Determine the (X, Y) coordinate at the center of the cell enclosing the given text.  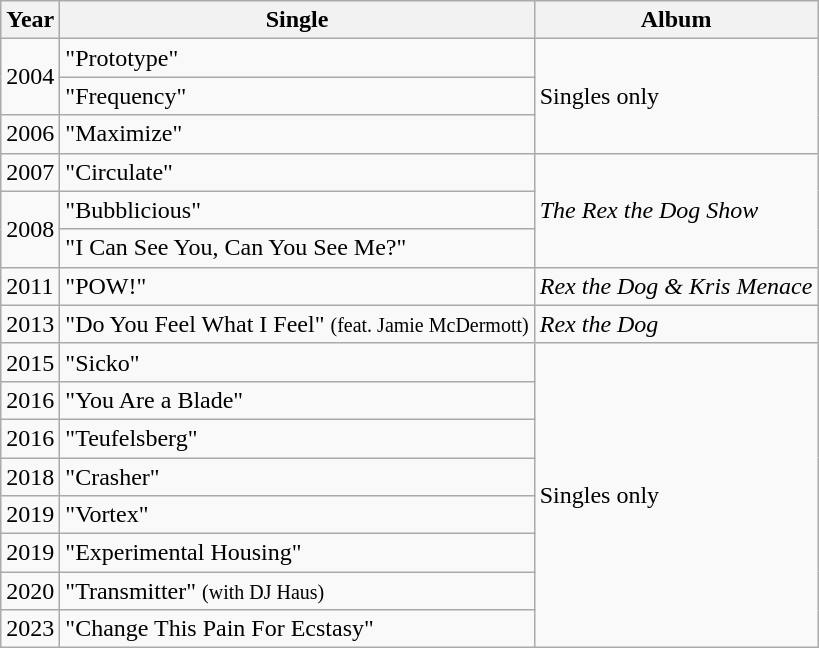
Year (30, 20)
The Rex the Dog Show (676, 210)
"Prototype" (297, 58)
"Crasher" (297, 477)
"Circulate" (297, 172)
Rex the Dog & Kris Menace (676, 286)
"Frequency" (297, 96)
2006 (30, 134)
2018 (30, 477)
"Transmitter" (with DJ Haus) (297, 591)
2007 (30, 172)
"Vortex" (297, 515)
Single (297, 20)
"POW!" (297, 286)
"Do You Feel What I Feel" (feat. Jamie McDermott) (297, 324)
"You Are a Blade" (297, 400)
"I Can See You, Can You See Me?" (297, 248)
"Teufelsberg" (297, 438)
2020 (30, 591)
Album (676, 20)
"Change This Pain For Ecstasy" (297, 629)
2015 (30, 362)
2004 (30, 77)
"Sicko" (297, 362)
Rex the Dog (676, 324)
2023 (30, 629)
2008 (30, 229)
"Experimental Housing" (297, 553)
"Bubblicious" (297, 210)
2011 (30, 286)
"Maximize" (297, 134)
2013 (30, 324)
